Extract the (X, Y) coordinate from the center of the cell holding the provided text.  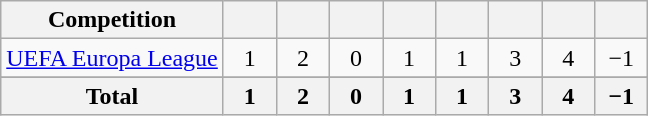
Competition (112, 20)
UEFA Europa League (112, 58)
Total (112, 96)
